Identify which cell holds the provided text, then report its (X, Y) central coordinate. 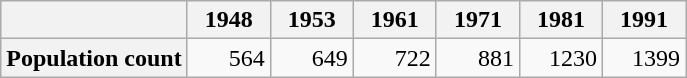
1991 (644, 20)
1981 (560, 20)
881 (478, 58)
1971 (478, 20)
Population count (94, 58)
722 (394, 58)
564 (228, 58)
1399 (644, 58)
1230 (560, 58)
649 (312, 58)
1961 (394, 20)
1953 (312, 20)
1948 (228, 20)
